From the cell containing the given text, extract its center point as (X, Y) coordinate. 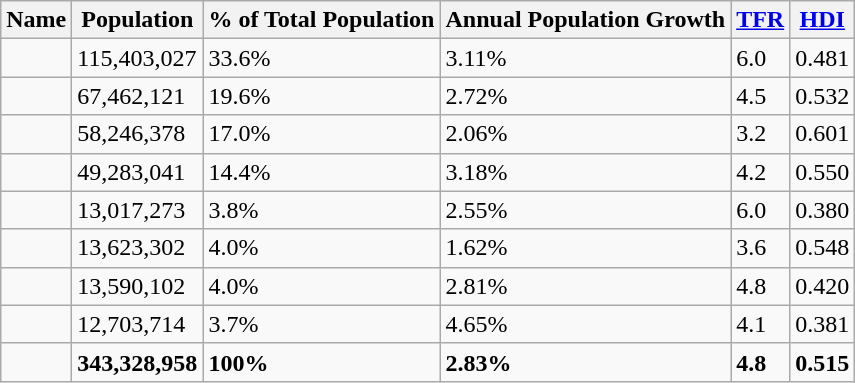
TFR (760, 20)
2.06% (586, 134)
0.515 (822, 362)
58,246,378 (138, 134)
4.5 (760, 96)
4.2 (760, 172)
3.7% (322, 324)
4.1 (760, 324)
Population (138, 20)
2.83% (586, 362)
0.380 (822, 210)
33.6% (322, 58)
13,590,102 (138, 286)
3.6 (760, 248)
3.2 (760, 134)
49,283,041 (138, 172)
0.532 (822, 96)
0.481 (822, 58)
3.11% (586, 58)
343,328,958 (138, 362)
3.18% (586, 172)
115,403,027 (138, 58)
13,017,273 (138, 210)
67,462,121 (138, 96)
2.72% (586, 96)
2.55% (586, 210)
19.6% (322, 96)
17.0% (322, 134)
0.548 (822, 248)
0.601 (822, 134)
0.381 (822, 324)
% of Total Population (322, 20)
Name (36, 20)
100% (322, 362)
14.4% (322, 172)
1.62% (586, 248)
12,703,714 (138, 324)
13,623,302 (138, 248)
0.420 (822, 286)
HDI (822, 20)
0.550 (822, 172)
3.8% (322, 210)
2.81% (586, 286)
4.65% (586, 324)
Annual Population Growth (586, 20)
